Capture the cell that displays the provided text and extract its (x, y) central coordinate. 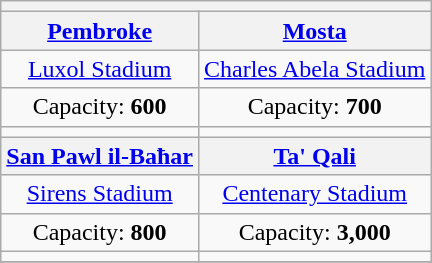
Capacity: 800 (100, 232)
Sirens Stadium (100, 194)
Centenary Stadium (315, 194)
Ta' Qali (315, 156)
Capacity: 3,000 (315, 232)
Capacity: 600 (100, 107)
Luxol Stadium (100, 69)
Mosta (315, 31)
Capacity: 700 (315, 107)
San Pawl il-Baħar (100, 156)
Charles Abela Stadium (315, 69)
Pembroke (100, 31)
